Return the (X, Y) coordinate for the center point of the cell that contains the specified text.  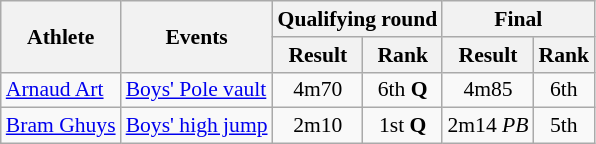
4m85 (488, 90)
Arnaud Art (61, 90)
4m70 (318, 90)
6th Q (402, 90)
1st Q (402, 126)
Boys' Pole vault (197, 90)
5th (564, 126)
Events (197, 36)
Qualifying round (358, 19)
Final (518, 19)
Athlete (61, 36)
2m10 (318, 126)
2m14 PB (488, 126)
Boys' high jump (197, 126)
6th (564, 90)
Bram Ghuys (61, 126)
